Pinpoint the cell where the given text exists, returning its [x, y] midpoint coordinate. 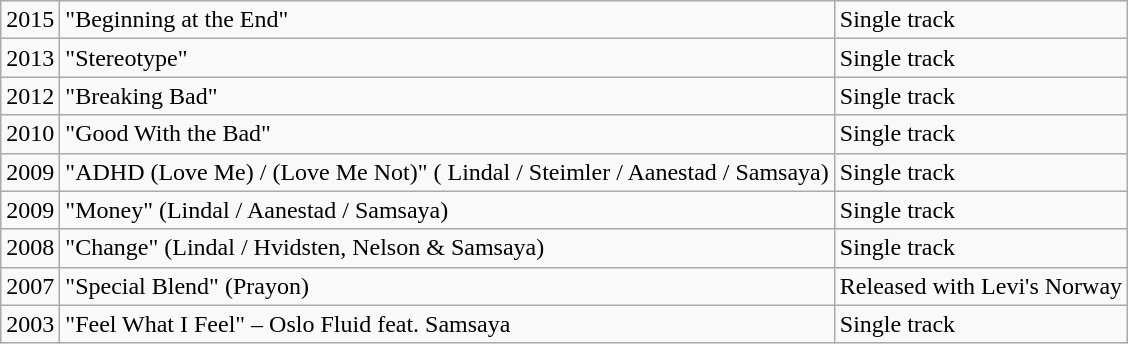
"ADHD (Love Me) / (Love Me Not)" ( Lindal / Steimler / Aanestad / Samsaya) [447, 172]
"Feel What I Feel" – Oslo Fluid feat. Samsaya [447, 324]
"Beginning at the End" [447, 20]
"Breaking Bad" [447, 96]
"Money" (Lindal / Aanestad / Samsaya) [447, 210]
"Good With the Bad" [447, 134]
2012 [30, 96]
"Stereotype" [447, 58]
2013 [30, 58]
2008 [30, 248]
2007 [30, 286]
2003 [30, 324]
"Special Blend" (Prayon) [447, 286]
2010 [30, 134]
"Change" (Lindal / Hvidsten, Nelson & Samsaya) [447, 248]
2015 [30, 20]
Released with Levi's Norway [980, 286]
